Output the [X, Y] coordinate of the center of the cell containing the given text.  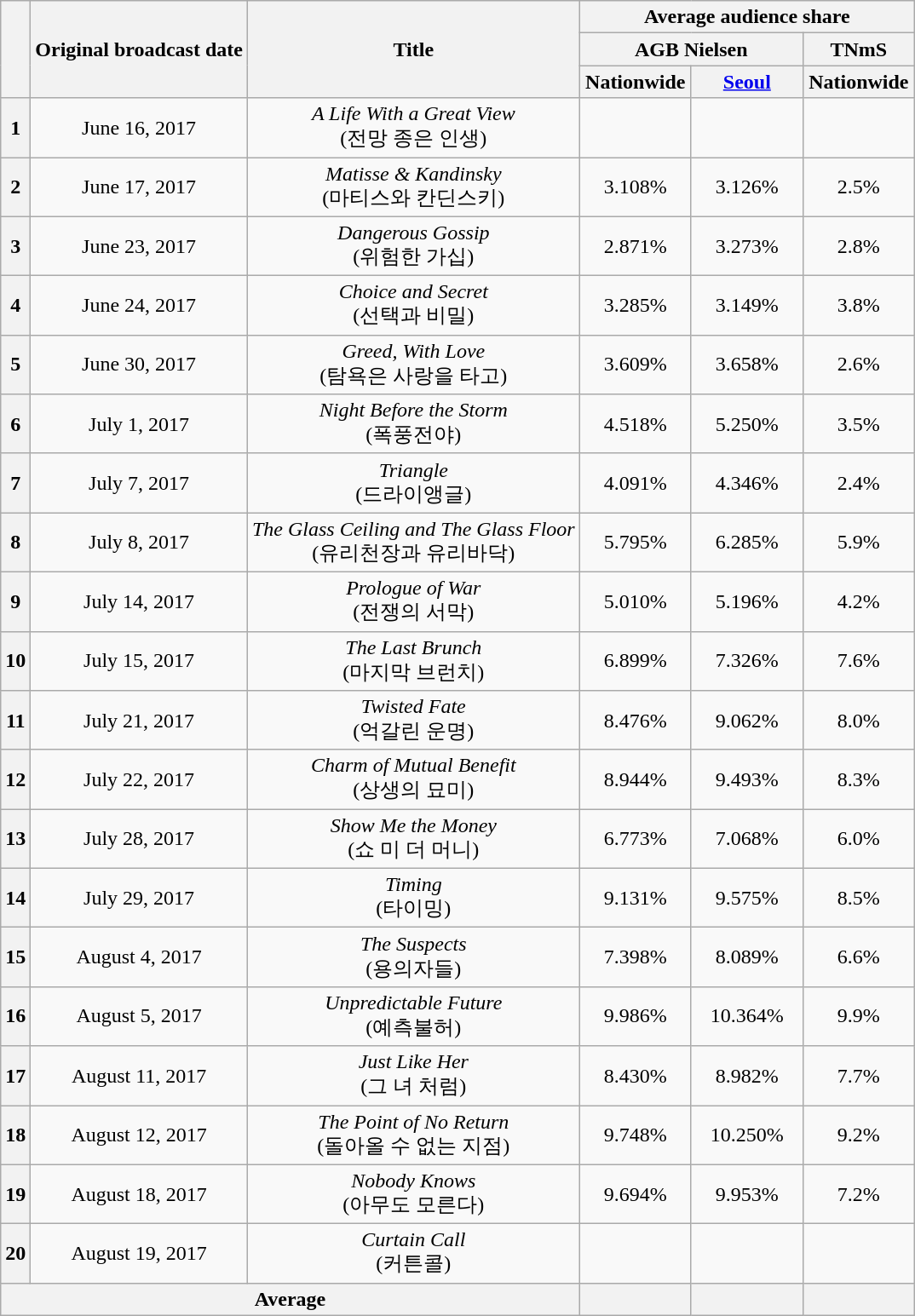
7 [15, 483]
9 [15, 601]
1 [15, 128]
6.6% [859, 957]
6.285% [746, 543]
Show Me the Money(쇼 미 더 머니) [413, 839]
9.9% [859, 1016]
10.250% [746, 1135]
8.982% [746, 1076]
July 22, 2017 [140, 779]
Dangerous Gossip(위험한 가십) [413, 246]
9.131% [636, 898]
8 [15, 543]
4.518% [636, 424]
3.8% [859, 306]
Title [413, 49]
July 1, 2017 [140, 424]
2 [15, 187]
3.108% [636, 187]
7.326% [746, 661]
2.4% [859, 483]
8.476% [636, 721]
3.609% [636, 365]
9.694% [636, 1194]
8.944% [636, 779]
4.091% [636, 483]
Greed, With Love(탐욕은 사랑을 타고) [413, 365]
9.748% [636, 1135]
20 [15, 1254]
Prologue of War(전쟁의 서막) [413, 601]
August 5, 2017 [140, 1016]
August 19, 2017 [140, 1254]
July 28, 2017 [140, 839]
10 [15, 661]
Choice and Secret(선택과 비밀) [413, 306]
Triangle(드라이앵글) [413, 483]
Timing(타이밍) [413, 898]
18 [15, 1135]
August 4, 2017 [140, 957]
10.364% [746, 1016]
2.8% [859, 246]
AGB Nielsen [691, 49]
June 23, 2017 [140, 246]
3.285% [636, 306]
9.2% [859, 1135]
3.273% [746, 246]
July 8, 2017 [140, 543]
8.430% [636, 1076]
2.871% [636, 246]
7.2% [859, 1194]
7.398% [636, 957]
Matisse & Kandinsky(마티스와 칸딘스키) [413, 187]
15 [15, 957]
11 [15, 721]
3.658% [746, 365]
Charm of Mutual Benefit(상생의 묘미) [413, 779]
7.6% [859, 661]
9.575% [746, 898]
8.089% [746, 957]
6.899% [636, 661]
5.010% [636, 601]
19 [15, 1194]
July 21, 2017 [140, 721]
The Point of No Return(돌아올 수 없는 지점) [413, 1135]
Twisted Fate(억갈린 운명) [413, 721]
June 30, 2017 [140, 365]
TNmS [859, 49]
Curtain Call(커튼콜) [413, 1254]
5.250% [746, 424]
9.062% [746, 721]
5 [15, 365]
8.3% [859, 779]
16 [15, 1016]
Average [290, 1299]
The Suspects(용의자들) [413, 957]
July 29, 2017 [140, 898]
14 [15, 898]
3.149% [746, 306]
9.493% [746, 779]
The Last Brunch(마지막 브런치) [413, 661]
July 7, 2017 [140, 483]
Unpredictable Future(예측불허) [413, 1016]
2.5% [859, 187]
4 [15, 306]
Original broadcast date [140, 49]
A Life With a Great View(전망 종은 인생) [413, 128]
8.0% [859, 721]
July 14, 2017 [140, 601]
5.795% [636, 543]
Night Before the Storm(폭풍전야) [413, 424]
4.346% [746, 483]
2.6% [859, 365]
The Glass Ceiling and The Glass Floor(유리천장과 유리바닥) [413, 543]
June 17, 2017 [140, 187]
9.986% [636, 1016]
Average audience share [746, 17]
3 [15, 246]
4.2% [859, 601]
6 [15, 424]
Just Like Her(그 녀 처럼) [413, 1076]
Nobody Knows(아무도 모른다) [413, 1194]
3.126% [746, 187]
6.773% [636, 839]
8.5% [859, 898]
June 16, 2017 [140, 128]
6.0% [859, 839]
August 18, 2017 [140, 1194]
3.5% [859, 424]
5.196% [746, 601]
August 12, 2017 [140, 1135]
17 [15, 1076]
7.068% [746, 839]
12 [15, 779]
July 15, 2017 [140, 661]
13 [15, 839]
7.7% [859, 1076]
9.953% [746, 1194]
Seoul [746, 82]
June 24, 2017 [140, 306]
5.9% [859, 543]
August 11, 2017 [140, 1076]
